Identify which cell holds the provided text, then report its [X, Y] central coordinate. 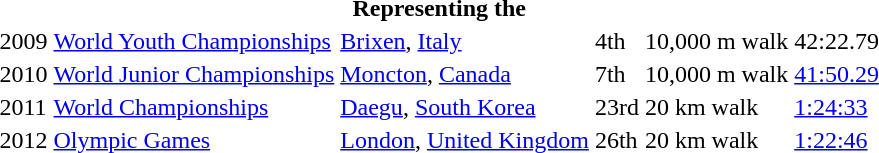
World Championships [194, 107]
4th [616, 41]
World Junior Championships [194, 74]
Brixen, Italy [465, 41]
7th [616, 74]
23rd [616, 107]
Daegu, South Korea [465, 107]
World Youth Championships [194, 41]
Moncton, Canada [465, 74]
20 km walk [716, 107]
